Pinpoint the cell where the given text exists, returning its (x, y) midpoint coordinate. 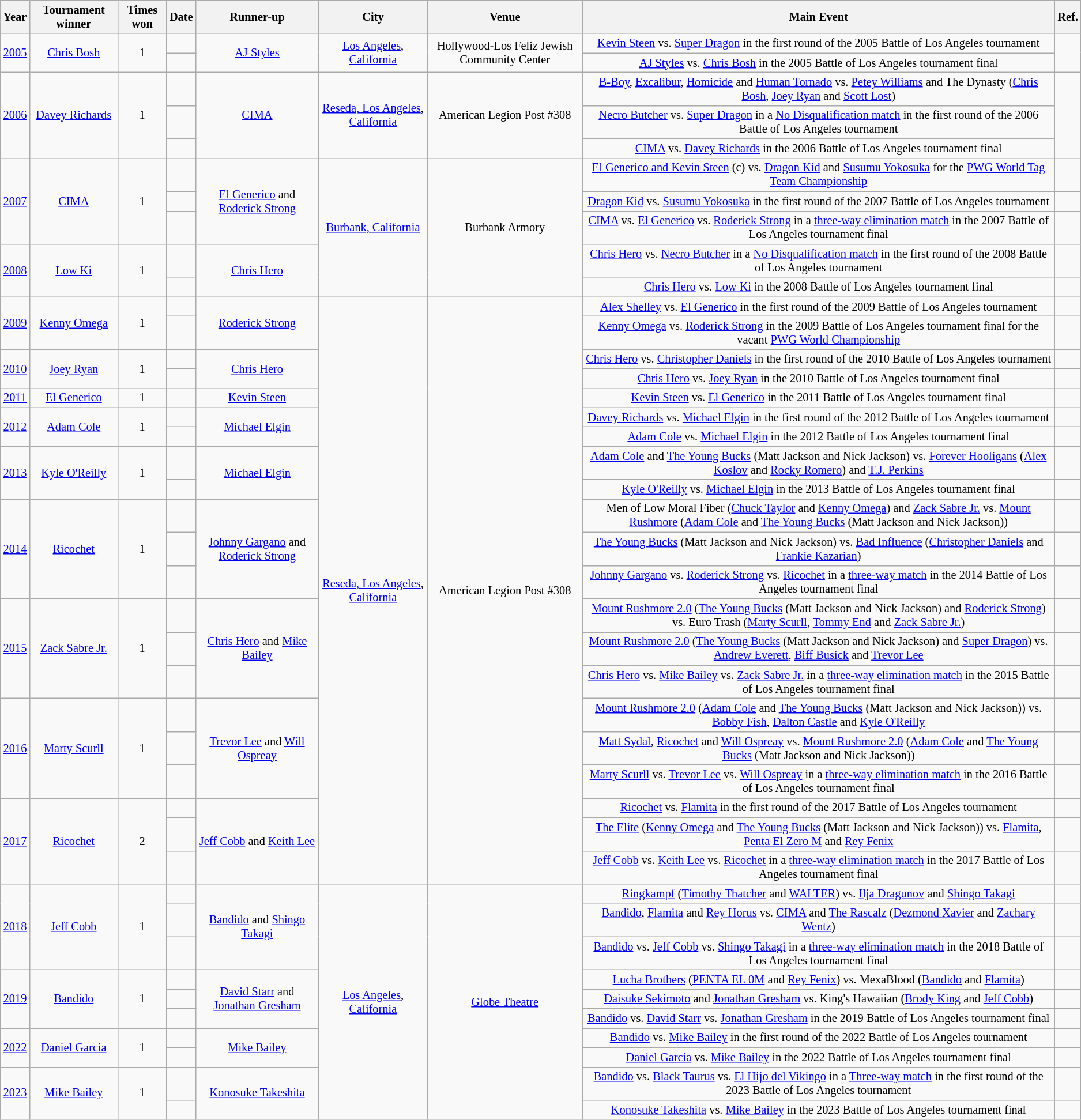
Main Event (819, 17)
Daniel Garcia vs. Mike Bailey in the 2022 Battle of Los Angeles tournament final (819, 1057)
Jeff Cobb and Keith Lee (257, 840)
Konosuke Takeshita (257, 1093)
AJ Styles vs. Chris Bosh in the 2005 Battle of Los Angeles tournament final (819, 63)
Johnny Gargano and Roderick Strong (257, 549)
Mount Rushmore 2.0 (Adam Cole and The Young Bucks (Matt Jackson and Nick Jackson)) vs. Bobby Fish, Dalton Castle and Kyle O'Reilly (819, 715)
2008 (15, 270)
Kyle O'Reilly vs. Michael Elgin in the 2013 Battle of Los Angeles tournament final (819, 489)
Chris Bosh (74, 53)
Kevin Steen (257, 398)
Daisuke Sekimoto and Jonathan Gresham vs. King's Hawaiian (Brody King and Jeff Cobb) (819, 999)
Chris Hero vs. Low Ki in the 2008 Battle of Los Angeles tournament final (819, 287)
Konosuke Takeshita vs. Mike Bailey in the 2023 Battle of Los Angeles tournament final (819, 1110)
Adam Cole vs. Michael Elgin in the 2012 Battle of Los Angeles tournament final (819, 436)
CIMA vs. Davey Richards in the 2006 Battle of Los Angeles tournament final (819, 149)
Jeff Cobb (74, 927)
El Generico and Kevin Steen (c) vs. Dragon Kid and Susumu Yokosuka for the PWG World Tag Team Championship (819, 175)
Joey Ryan (74, 369)
2015 (15, 648)
El Generico and Roderick Strong (257, 201)
The Elite (Kenny Omega and The Young Bucks (Matt Jackson and Nick Jackson)) vs. Flamita, Penta El Zero M and Rey Fenix (819, 834)
Mount Rushmore 2.0 (The Young Bucks (Matt Jackson and Nick Jackson) and Super Dragon) vs. Andrew Everett, Biff Busick and Trevor Lee (819, 648)
2016 (15, 748)
El Generico (74, 398)
David Starr and Jonathan Gresham (257, 998)
Venue (505, 17)
Trevor Lee and Will Ospreay (257, 748)
Date (181, 17)
2017 (15, 840)
Globe Theatre (505, 1002)
Chris Hero and Mike Bailey (257, 648)
2006 (15, 115)
2 (142, 840)
Bandido vs. Jeff Cobb vs. Shingo Takagi in a three-way elimination match in the 2018 Battle of Los Angeles tournament final (819, 953)
Davey Richards vs. Michael Elgin in the first round of the 2012 Battle of Los Angeles tournament (819, 417)
2014 (15, 549)
Necro Butcher vs. Super Dragon in a No Disqualification match in the first round of the 2006 Battle of Los Angeles tournament (819, 122)
Bandido, Flamita and Rey Horus vs. CIMA and The Rascalz (Dezmond Xavier and Zachary Wentz) (819, 920)
The Young Bucks (Matt Jackson and Nick Jackson) vs. Bad Influence (Christopher Daniels and Frankie Kazarian) (819, 549)
Burbank, California (372, 227)
Hollywood-Los Feliz Jewish Community Center (505, 53)
2007 (15, 201)
Jeff Cobb vs. Keith Lee vs. Ricochet in a three-way elimination match in the 2017 Battle of Los Angeles tournament final (819, 868)
Marty Scurll vs. Trevor Lee vs. Will Ospreay in a three-way elimination match in the 2016 Battle of Los Angeles tournament final (819, 782)
Bandido vs. David Starr vs. Jonathan Gresham in the 2019 Battle of Los Angeles tournament final (819, 1019)
Year (15, 17)
Lucha Brothers (PENTA EL 0M and Rey Fenix) vs. MexaBlood (Bandido and Flamita) (819, 979)
2013 (15, 473)
Adam Cole (74, 427)
Marty Scurll (74, 748)
Kenny Omega (74, 323)
2022 (15, 1047)
Chris Hero vs. Joey Ryan in the 2010 Battle of Los Angeles tournament final (819, 379)
Runner-up (257, 17)
Ringkampf (Timothy Thatcher and WALTER) vs. Ilja Dragunov and Shingo Takagi (819, 893)
AJ Styles (257, 53)
Tournament winner (74, 17)
Bandido vs. Mike Bailey in the first round of the 2022 Battle of Los Angeles tournament (819, 1038)
Davey Richards (74, 115)
CIMA vs. El Generico vs. Roderick Strong in a three-way elimination match in the 2007 Battle of Los Angeles tournament final (819, 228)
2018 (15, 927)
Low Ki (74, 270)
City (372, 17)
Burbank Armory (505, 227)
Ref. (1068, 17)
Chris Hero vs. Christopher Daniels in the first round of the 2010 Battle of Los Angeles tournament (819, 359)
2011 (15, 398)
B-Boy, Excalibur, Homicide and Human Tornado vs. Petey Williams and The Dynasty (Chris Bosh, Joey Ryan and Scott Lost) (819, 89)
Bandido and Shingo Takagi (257, 927)
2012 (15, 427)
Daniel Garcia (74, 1047)
2010 (15, 369)
Matt Sydal, Ricochet and Will Ospreay vs. Mount Rushmore 2.0 (Adam Cole and The Young Bucks (Matt Jackson and Nick Jackson)) (819, 748)
Adam Cole and The Young Bucks (Matt Jackson and Nick Jackson) vs. Forever Hooligans (Alex Koslov and Rocky Romero) and T.J. Perkins (819, 463)
Chris Hero vs. Mike Bailey vs. Zack Sabre Jr. in a three-way elimination match in the 2015 Battle of Los Angeles tournament final (819, 682)
Ricochet vs. Flamita in the first round of the 2017 Battle of Los Angeles tournament (819, 808)
Zack Sabre Jr. (74, 648)
Roderick Strong (257, 323)
Kenny Omega vs. Roderick Strong in the 2009 Battle of Los Angeles tournament final for the vacant PWG World Championship (819, 333)
Kevin Steen vs. El Generico in the 2011 Battle of Los Angeles tournament final (819, 398)
Chris Hero vs. Necro Butcher in a No Disqualification match in the first round of the 2008 Battle of Los Angeles tournament (819, 261)
Johnny Gargano vs. Roderick Strong vs. Ricochet in a three-way match in the 2014 Battle of Los Angeles tournament final (819, 582)
2005 (15, 53)
Times won (142, 17)
2009 (15, 323)
Bandido (74, 998)
Alex Shelley vs. El Generico in the first round of the 2009 Battle of Los Angeles tournament (819, 307)
2019 (15, 998)
2023 (15, 1093)
Kevin Steen vs. Super Dragon in the first round of the 2005 Battle of Los Angeles tournament (819, 43)
Kyle O'Reilly (74, 473)
Bandido vs. Black Taurus vs. El Hijo del Vikingo in a Three-way match in the first round of the 2023 Battle of Los Angeles tournament (819, 1084)
Dragon Kid vs. Susumu Yokosuka in the first round of the 2007 Battle of Los Angeles tournament (819, 201)
Mount Rushmore 2.0 (The Young Bucks (Matt Jackson and Nick Jackson) and Roderick Strong) vs. Euro Trash (Marty Scurll, Tommy End and Zack Sabre Jr.) (819, 615)
